Extract the (X, Y) coordinate from the center of the cell holding the provided text.  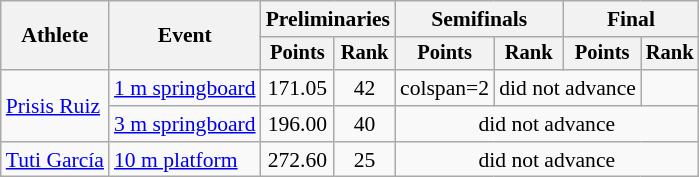
3 m springboard (185, 124)
40 (364, 124)
Preliminaries (328, 19)
Athlete (55, 36)
colspan=2 (444, 88)
196.00 (298, 124)
Semifinals (479, 19)
Event (185, 36)
Final (630, 19)
Prisis Ruiz (55, 106)
42 (364, 88)
1 m springboard (185, 88)
171.05 (298, 88)
